From the cell containing the given text, extract its center point as (x, y) coordinate. 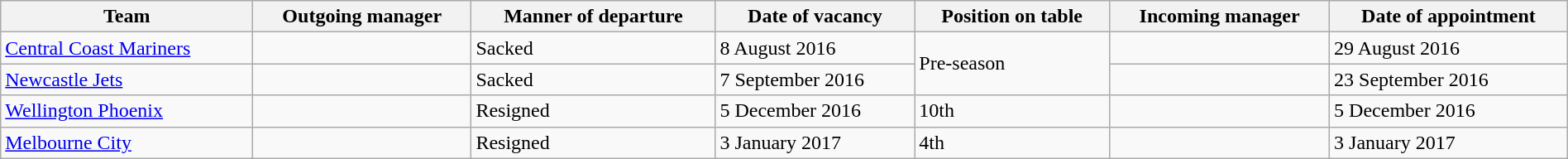
8 August 2016 (815, 48)
Manner of departure (594, 17)
Central Coast Mariners (127, 48)
Melbourne City (127, 142)
Wellington Phoenix (127, 111)
10th (1012, 111)
7 September 2016 (815, 79)
Outgoing manager (362, 17)
Newcastle Jets (127, 79)
Team (127, 17)
23 September 2016 (1449, 79)
Position on table (1012, 17)
Incoming manager (1220, 17)
Pre-season (1012, 64)
Date of vacancy (815, 17)
4th (1012, 142)
29 August 2016 (1449, 48)
Date of appointment (1449, 17)
